Scan for the cell matching the given text and deliver its [X, Y] coordinate at center. 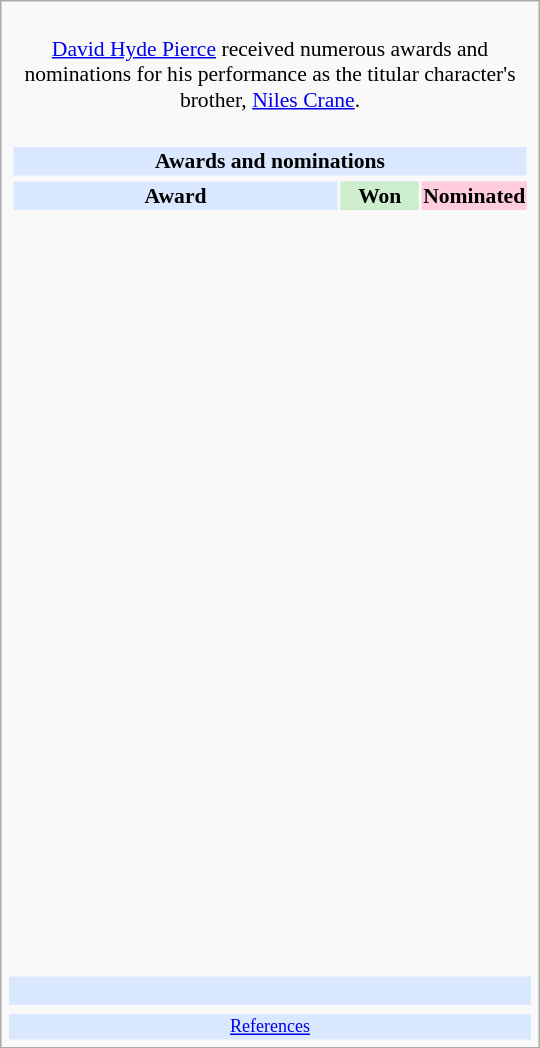
Won [380, 195]
References [270, 1027]
Nominated [474, 195]
Award [175, 195]
Awards and nominations [270, 161]
Awards and nominations Award Won Nominated [270, 545]
David Hyde Pierce received numerous awards and nominations for his performance as the titular character's brother, Niles Crane. [270, 62]
